For the text-containing cell, return its midpoint in [X, Y] coordinate format. 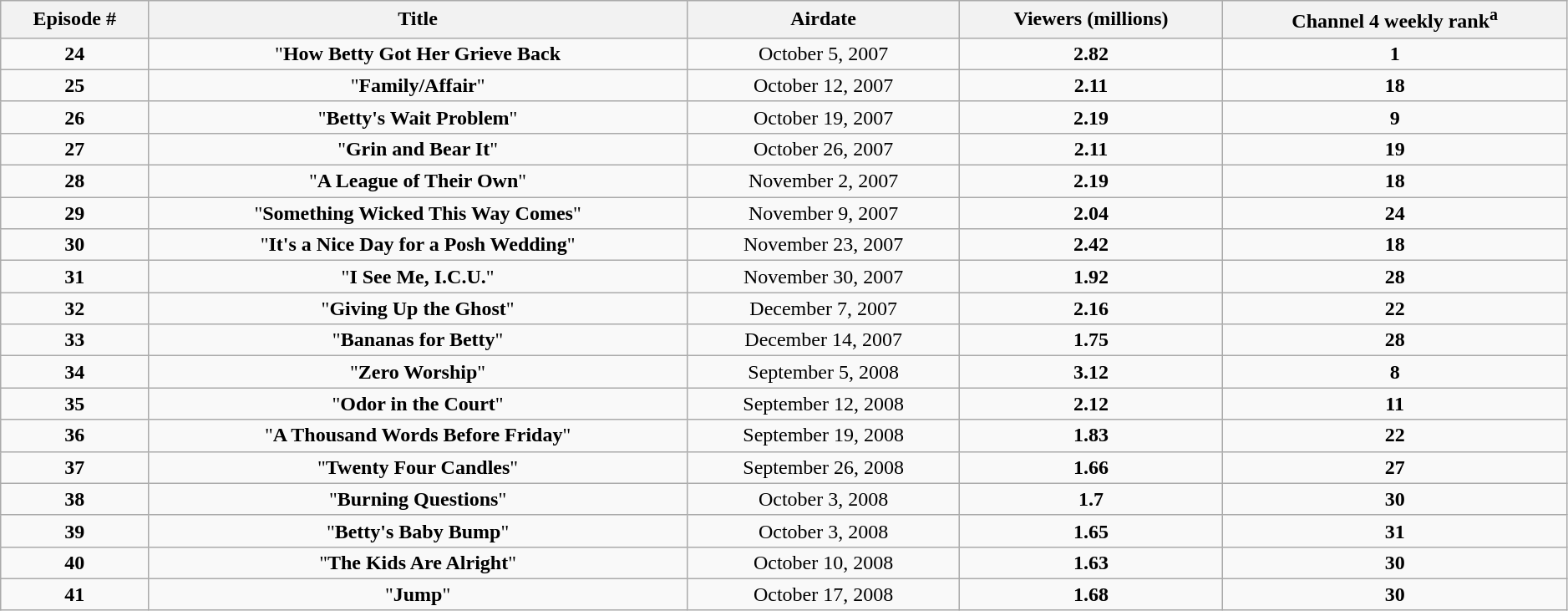
29 [75, 213]
"Betty's Baby Bump" [418, 531]
September 19, 2008 [823, 435]
2.82 [1091, 53]
2.04 [1091, 213]
Viewers (millions) [1091, 20]
"Betty's Wait Problem" [418, 117]
37 [75, 467]
"Bananas for Betty" [418, 340]
1.63 [1091, 563]
1 [1395, 53]
19 [1395, 149]
1.83 [1091, 435]
"It's a Nice Day for a Posh Wedding" [418, 245]
Channel 4 weekly ranka [1395, 20]
2.12 [1091, 404]
"Giving Up the Ghost" [418, 308]
October 26, 2007 [823, 149]
"Odor in the Court" [418, 404]
"A Thousand Words Before Friday" [418, 435]
1.68 [1091, 594]
"Grin and Bear It" [418, 149]
"Twenty Four Candles" [418, 467]
32 [75, 308]
September 5, 2008 [823, 372]
November 9, 2007 [823, 213]
"Family/Affair" [418, 85]
"A League of Their Own" [418, 181]
1.7 [1091, 499]
Airdate [823, 20]
3.12 [1091, 372]
"Burning Questions" [418, 499]
November 30, 2007 [823, 277]
11 [1395, 404]
October 5, 2007 [823, 53]
"Zero Worship" [418, 372]
38 [75, 499]
41 [75, 594]
2.16 [1091, 308]
1.92 [1091, 277]
"Something Wicked This Way Comes" [418, 213]
October 10, 2008 [823, 563]
25 [75, 85]
26 [75, 117]
"I See Me, I.C.U." [418, 277]
December 7, 2007 [823, 308]
1.65 [1091, 531]
"Jump" [418, 594]
November 23, 2007 [823, 245]
September 26, 2008 [823, 467]
9 [1395, 117]
34 [75, 372]
35 [75, 404]
2.42 [1091, 245]
40 [75, 563]
October 12, 2007 [823, 85]
November 2, 2007 [823, 181]
Title [418, 20]
39 [75, 531]
36 [75, 435]
33 [75, 340]
1.66 [1091, 467]
October 17, 2008 [823, 594]
Episode # [75, 20]
8 [1395, 372]
September 12, 2008 [823, 404]
December 14, 2007 [823, 340]
1.75 [1091, 340]
"How Betty Got Her Grieve Back [418, 53]
"The Kids Are Alright" [418, 563]
October 19, 2007 [823, 117]
